Extract the [X, Y] coordinate from the center of the cell holding the provided text.  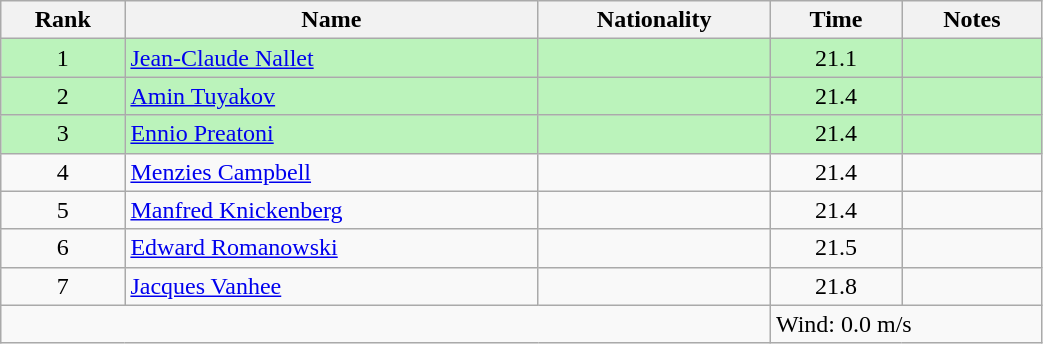
21.8 [836, 286]
Jacques Vanhee [332, 286]
6 [63, 248]
Edward Romanowski [332, 248]
Name [332, 20]
Wind: 0.0 m/s [906, 324]
Nationality [654, 20]
Manfred Knickenberg [332, 210]
Amin Tuyakov [332, 96]
Notes [972, 20]
5 [63, 210]
Jean-Claude Nallet [332, 58]
3 [63, 134]
1 [63, 58]
Time [836, 20]
2 [63, 96]
4 [63, 172]
21.5 [836, 248]
Rank [63, 20]
Menzies Campbell [332, 172]
21.1 [836, 58]
7 [63, 286]
Ennio Preatoni [332, 134]
